Identify which cell holds the provided text, then report its (x, y) central coordinate. 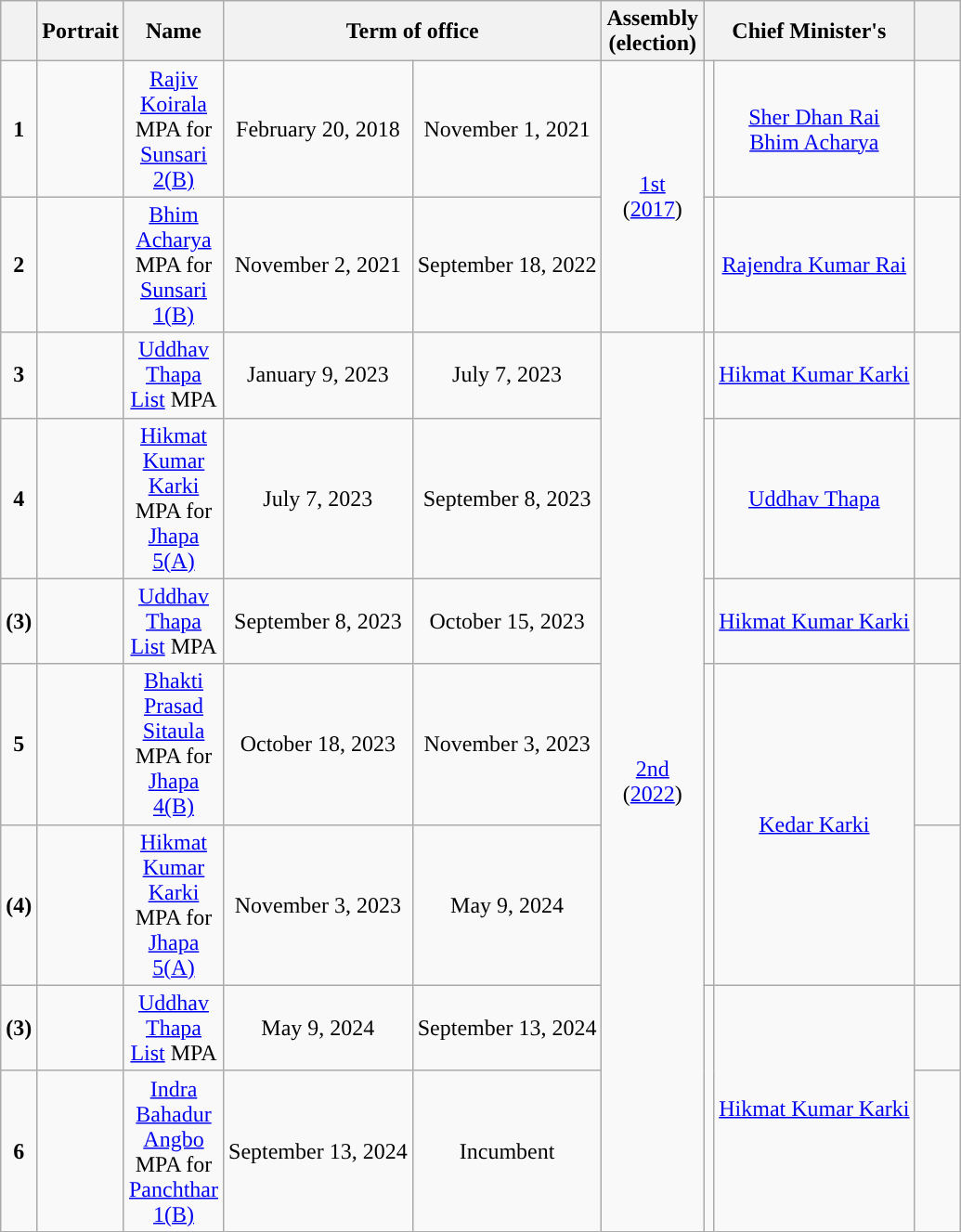
(4) (19, 904)
4 (19, 498)
1 (19, 129)
October 18, 2023 (318, 745)
Bhakti Prasad SitaulaMPA for Jhapa 4(B) (173, 745)
Name (173, 32)
October 15, 2023 (507, 621)
2 (19, 265)
September 18, 2022 (507, 265)
February 20, 2018 (318, 129)
Kedar Karki (814, 824)
1st(2017) (653, 197)
Rajendra Kumar Rai (814, 265)
Uddhav Thapa (814, 498)
Sher Dhan RaiBhim Acharya (814, 129)
2nd(2022) (653, 782)
6 (19, 1151)
January 9, 2023 (318, 375)
3 (19, 375)
Assembly (election) (653, 32)
November 2, 2021 (318, 265)
Incumbent (507, 1151)
November 1, 2021 (507, 129)
Bhim AcharyaMPA for Sunsari 1(B) (173, 265)
Indra Bahadur AngboMPA for Panchthar 1(B) (173, 1151)
Rajiv KoiralaMPA for Sunsari 2(B) (173, 129)
Term of office (412, 32)
Chief Minister's (810, 32)
5 (19, 745)
Portrait (81, 32)
